Provide the (X, Y) coordinate of the cell's center where the given text is located.  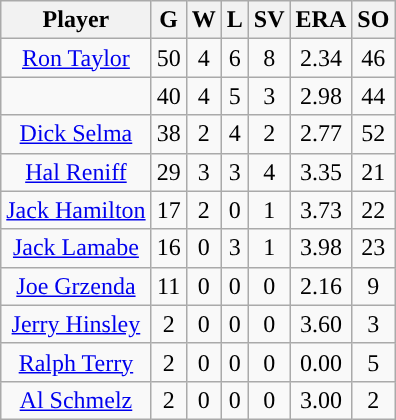
16 (168, 248)
2.77 (321, 134)
8 (269, 58)
Dick Selma (76, 134)
21 (374, 172)
3.98 (321, 248)
40 (168, 96)
Player (76, 20)
23 (374, 248)
L (234, 20)
SV (269, 20)
38 (168, 134)
22 (374, 210)
W (204, 20)
11 (168, 286)
Jack Lamabe (76, 248)
3.35 (321, 172)
SO (374, 20)
52 (374, 134)
Jerry Hinsley (76, 324)
Jack Hamilton (76, 210)
2.16 (321, 286)
0.00 (321, 362)
Joe Grzenda (76, 286)
Al Schmelz (76, 400)
3.73 (321, 210)
Hal Reniff (76, 172)
3.00 (321, 400)
ERA (321, 20)
44 (374, 96)
2.98 (321, 96)
3.60 (321, 324)
17 (168, 210)
2.34 (321, 58)
29 (168, 172)
Ron Taylor (76, 58)
6 (234, 58)
46 (374, 58)
Ralph Terry (76, 362)
9 (374, 286)
50 (168, 58)
G (168, 20)
